Find where the given text appears and provide that cell's center as [x, y] coordinate. 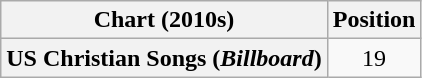
Chart (2010s) [164, 20]
Position [374, 20]
US Christian Songs (Billboard) [164, 58]
19 [374, 58]
